Scan for the cell matching the given text and deliver its [x, y] coordinate at center. 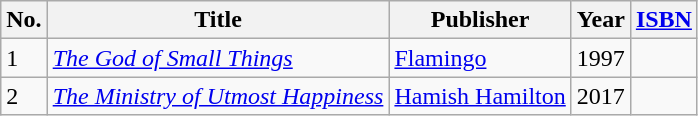
Publisher [480, 20]
2017 [600, 96]
1997 [600, 58]
ISBN [664, 20]
1 [24, 58]
Title [218, 20]
The God of Small Things [218, 58]
Flamingo [480, 58]
2 [24, 96]
Hamish Hamilton [480, 96]
No. [24, 20]
Year [600, 20]
The Ministry of Utmost Happiness [218, 96]
